Locate the cell with the specified text and output its (X, Y) center coordinate. 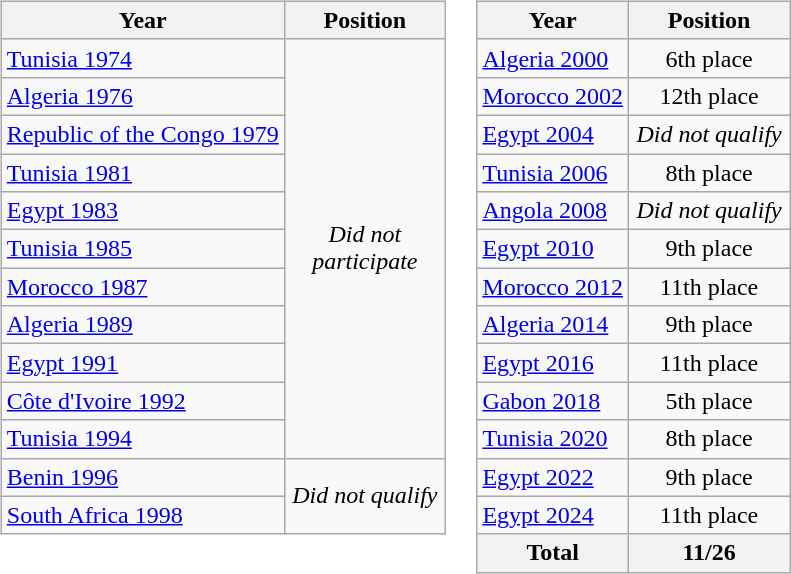
5th place (710, 401)
Tunisia 2006 (553, 173)
Morocco 1987 (142, 287)
Did not participate (364, 248)
Morocco 2012 (553, 287)
Morocco 2002 (553, 96)
Tunisia 1994 (142, 439)
6th place (710, 58)
Egypt 2004 (553, 134)
Algeria 1976 (142, 96)
Republic of the Congo 1979 (142, 134)
Egypt 2010 (553, 249)
Egypt 1991 (142, 363)
Algeria 2000 (553, 58)
12th place (710, 96)
Tunisia 2020 (553, 439)
Tunisia 1974 (142, 58)
Egypt 1983 (142, 211)
Algeria 2014 (553, 325)
Egypt 2022 (553, 477)
Tunisia 1981 (142, 173)
Angola 2008 (553, 211)
Tunisia 1985 (142, 249)
Algeria 1989 (142, 325)
Total (553, 553)
Egypt 2016 (553, 363)
Gabon 2018 (553, 401)
Côte d'Ivoire 1992 (142, 401)
11/26 (710, 553)
Egypt 2024 (553, 515)
Benin 1996 (142, 477)
South Africa 1998 (142, 515)
